Determine the (X, Y) coordinate at the center of the cell enclosing the given text.  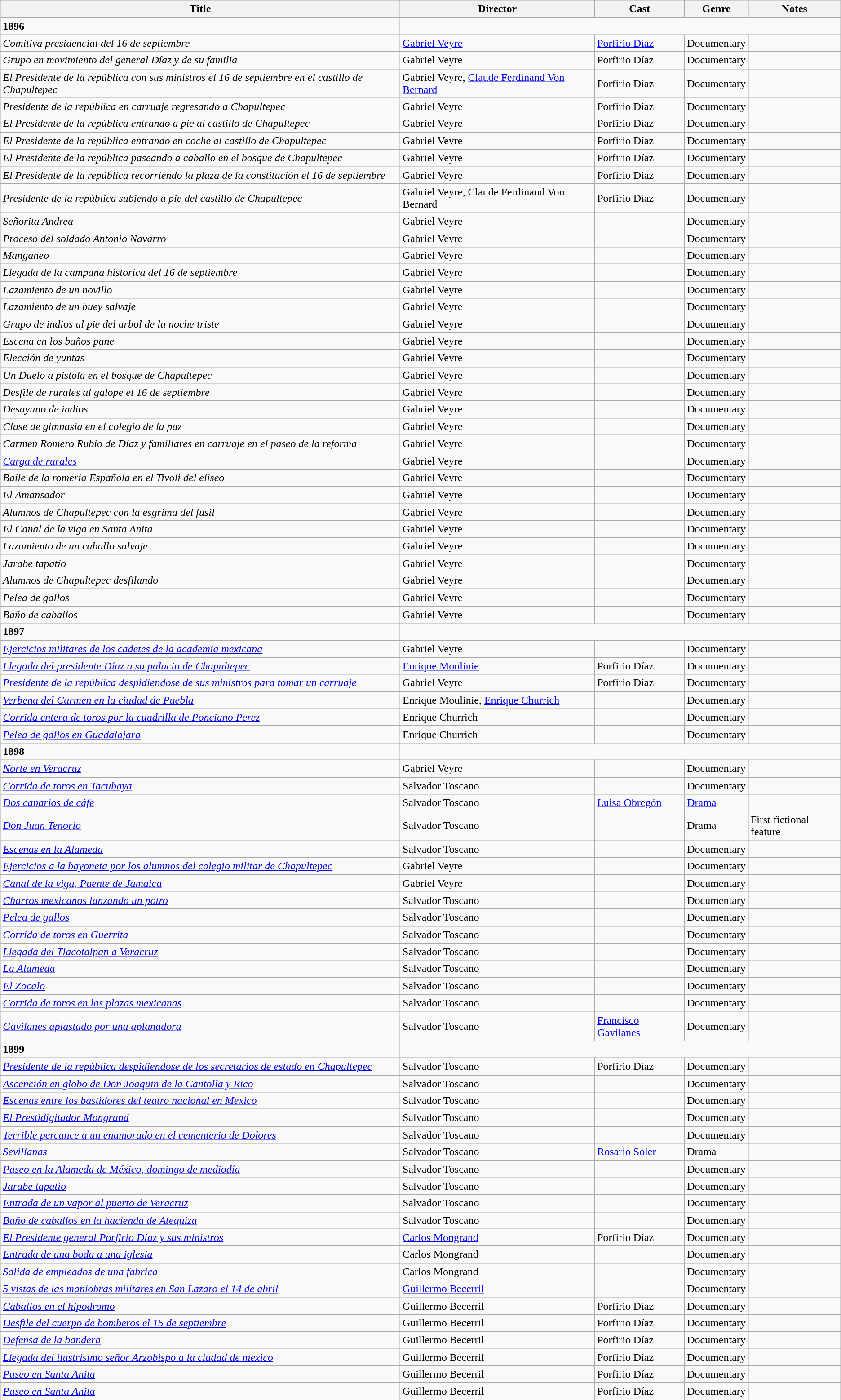
Presidente de la república en carruaje regresando a Chapultepec (200, 106)
Lazamiento de un novillo (200, 290)
Escenas en la Alameda (200, 849)
Ejercicios militares de los cadetes de la academia mexicana (200, 649)
Pelea de gallos en Guadalajara (200, 734)
Don Juan Tenorio (200, 826)
Enrique Moulinie (497, 666)
Carmen Romero Rubio de Díaz y familiares en carruaje en el paseo de la reforma (200, 443)
Proceso del soldado Antonio Navarro (200, 239)
1898 (200, 751)
Title (200, 9)
Gavilanes aplastado por una aplanadora (200, 1026)
Llegada del presidente Díaz a su palacio de Chapultepec (200, 666)
Presidente de la república subiendo a pie del castillo de Chapultepec (200, 198)
El Presidente de la república entrando a pie al castillo de Chapultepec (200, 124)
Paseo en la Alameda de México, domingo de mediodía (200, 1169)
Un Duelo a pistola en el bosque de Chapultepec (200, 375)
Ejercicios a la bayoneta por los alumnos del colegio militar de Chapultepec (200, 866)
Dos canarios de cáfe (200, 803)
Caballos en el hipodromo (200, 1306)
Corrida de toros en Guerrita (200, 935)
First fictional feature (794, 826)
Francisco Gavilanes (640, 1026)
Defensa de la bandera (200, 1340)
Lazamiento de un buey salvaje (200, 307)
Director (497, 9)
Ascención en globo de Don Joaquin de la Cantolla y Rico (200, 1083)
Charros mexicanos lanzando un potro (200, 900)
Canal de la viga, Puente de Jamaica (200, 883)
Llegada de la campana historica del 16 de septiembre (200, 273)
Presidente de la república despidiendose de sus ministros para tomar un carruaje (200, 683)
1896 (200, 26)
Baile de la romeria Española en el Tivoli del eliseo (200, 478)
El Presidente de la república recorriendo la plaza de la constitución el 16 de septiembre (200, 175)
Norte en Veracruz (200, 768)
Señorita Andrea (200, 221)
1899 (200, 1049)
Baño de caballos en la hacienda de Atequiza (200, 1220)
Grupo en movimiento del general Díaz y de su familia (200, 60)
Rosario Soler (640, 1152)
Entrada de una boda a una iglesia (200, 1254)
Escena en los baños pane (200, 341)
Desfile del cuerpo de bomberos el 15 de septiembre (200, 1323)
Corrida entera de toros por la cuadrilla de Ponciano Perez (200, 717)
Sevillanas (200, 1152)
Notes (794, 9)
La Alameda (200, 969)
5 vistas de las maniobras militares en San Lazaro el 14 de abril (200, 1289)
Grupo de indios al pie del arbol de la noche triste (200, 324)
El Amansador (200, 495)
Llegada del Tlacotalpan a Veracruz (200, 952)
Cast (640, 9)
El Canal de la viga en Santa Anita (200, 529)
Enrique Moulinie, Enrique Churrich (497, 700)
Salida de empleados de una fabrica (200, 1272)
El Zocalo (200, 986)
Carga de rurales (200, 461)
Verbena del Carmen en la ciudad de Puebla (200, 700)
El Prestidigitador Mongrand (200, 1118)
El Presidente de la república entrando en coche al castillo de Chapultepec (200, 141)
1897 (200, 632)
Genre (717, 9)
Manganeo (200, 256)
Alumnos de Chapultepec desfilando (200, 580)
Lazamiento de un caballo salvaje (200, 546)
Clase de gimnasia en el colegio de la paz (200, 426)
Baño de caballos (200, 615)
Corrida de toros en las plazas mexicanas (200, 1003)
Presidente de la república despidiendose de los secretarios de estado en Chapultepec (200, 1066)
El Presidente de la república con sus ministros el 16 de septiembre en el castillo de Chapultepec (200, 84)
Corrida de toros en Tacubaya (200, 786)
Comitiva presidencial del 16 de septiembre (200, 43)
Terrible percance a un enamorado en el cementerio de Dolores (200, 1135)
Desayuno de indios (200, 409)
El Presidente de la república paseando a caballo en el bosque de Chapultepec (200, 158)
El Presidente general Porfirio Díaz y sus ministros (200, 1237)
Entrada de un vapor al puerto de Veracruz (200, 1203)
Llegada del ilustrisimo señor Arzobispo a la ciudad de mexico (200, 1357)
Luisa Obregón (640, 803)
Elección de yuntas (200, 358)
Escenas entre los bastidores del teatro nacional en Mexico (200, 1101)
Desfile de rurales al galope el 16 de septiembre (200, 392)
Alumnos de Chapultepec con la esgrima del fusil (200, 512)
